Detect which cell encompasses the target text, then output its [x, y] center coordinate. 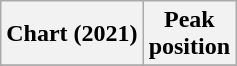
Peakposition [189, 34]
Chart (2021) [72, 34]
